Provide the [X, Y] coordinate of the cell's center where the given text is located.  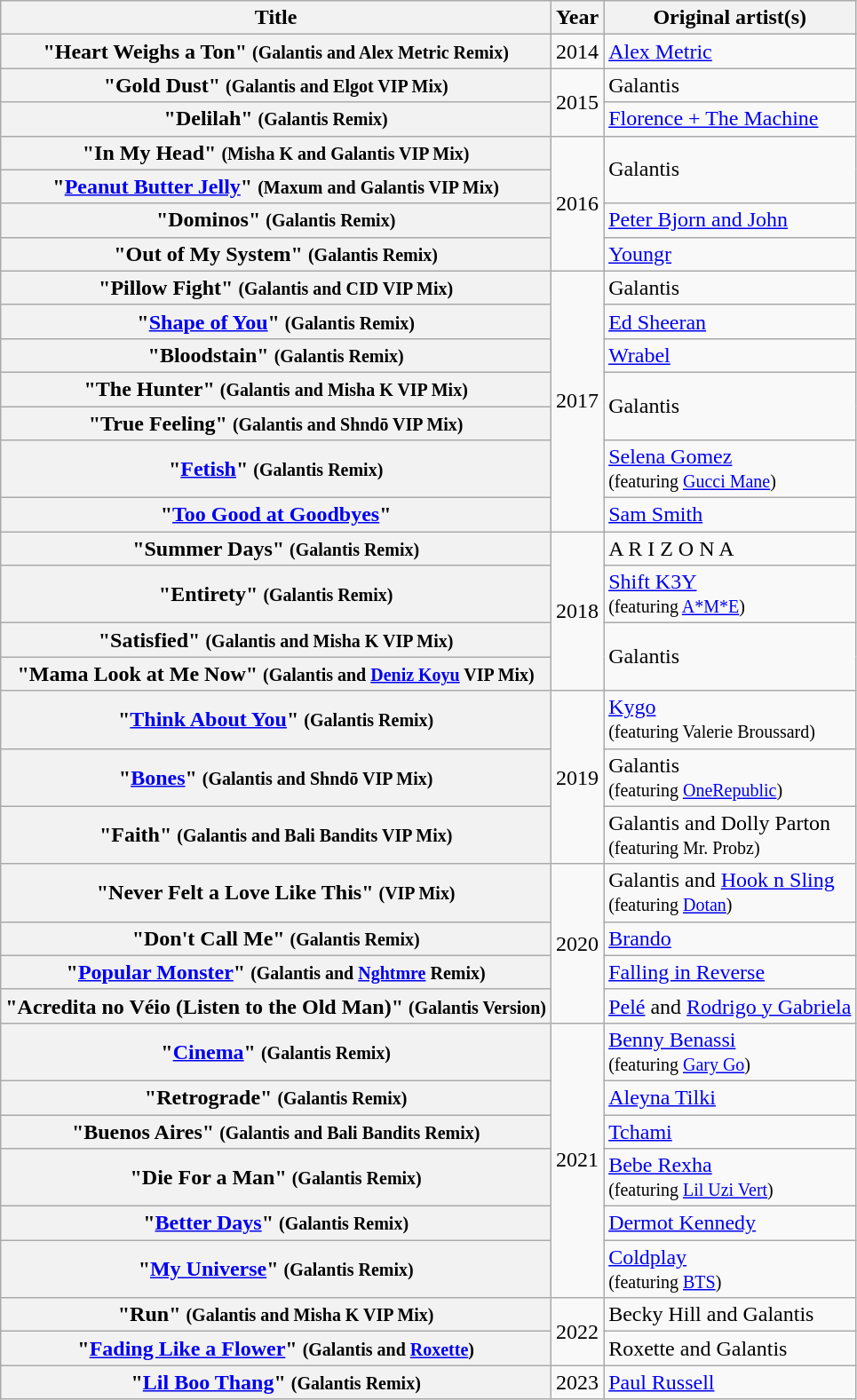
"Run" (Galantis and Misha K VIP Mix) [276, 1315]
Aleyna Tilki [730, 1097]
"Bones" (Galantis and Shndō VIP Mix) [276, 778]
"Never Felt a Love Like This" (VIP Mix) [276, 893]
2022 [577, 1332]
Roxette and Galantis [730, 1349]
2018 [577, 611]
"In My Head" (Misha K and Galantis VIP Mix) [276, 153]
"Out of My System" (Galantis Remix) [276, 254]
"Satisfied" (Galantis and Misha K VIP Mix) [276, 640]
Florence + The Machine [730, 119]
"Dominos" (Galantis Remix) [276, 220]
2014 [577, 51]
Ed Sheeran [730, 321]
Falling in Reverse [730, 972]
"Delilah" (Galantis Remix) [276, 119]
"The Hunter" (Galantis and Misha K VIP Mix) [276, 389]
2021 [577, 1159]
Galantis and Dolly Parton (featuring Mr. Probz) [730, 834]
"Pillow Fight" (Galantis and CID VIP Mix) [276, 288]
"Don't Call Me" (Galantis Remix) [276, 938]
"Buenos Aires" (Galantis and Bali Bandits Remix) [276, 1132]
"True Feeling" (Galantis and Shndō VIP Mix) [276, 423]
Galantis and Hook n Sling (featuring Dotan) [730, 893]
"Die For a Man" (Galantis Remix) [276, 1177]
Becky Hill and Galantis [730, 1315]
"Better Days" (Galantis Remix) [276, 1223]
"Bloodstain" (Galantis Remix) [276, 355]
Alex Metric [730, 51]
2019 [577, 778]
Sam Smith [730, 515]
Coldplay (featuring BTS) [730, 1269]
2023 [577, 1382]
Pelé and Rodrigo y Gabriela [730, 1006]
2017 [577, 401]
"Acredita no Véio (Listen to the Old Man)" (Galantis Version) [276, 1006]
"Entirety" (Galantis Remix) [276, 595]
Year [577, 18]
Brando [730, 938]
"Summer Days" (Galantis Remix) [276, 549]
2015 [577, 102]
Title [276, 18]
"Retrograde" (Galantis Remix) [276, 1097]
Tchami [730, 1132]
"Too Good at Goodbyes" [276, 515]
Shift K3Y (featuring A*M*E) [730, 595]
Benny Benassi (featuring Gary Go) [730, 1051]
Original artist(s) [730, 18]
Selena Gomez (featuring Gucci Mane) [730, 469]
Kygo (featuring Valerie Broussard) [730, 719]
Dermot Kennedy [730, 1223]
"Fetish" (Galantis Remix) [276, 469]
"Fading Like a Flower" (Galantis and Roxette) [276, 1349]
Galantis (featuring OneRepublic) [730, 778]
2020 [577, 943]
2016 [577, 203]
A R I Z O N A [730, 549]
Wrabel [730, 355]
Paul Russell [730, 1382]
"Faith" (Galantis and Bali Bandits VIP Mix) [276, 834]
"Lil Boo Thang" (Galantis Remix) [276, 1382]
"Mama Look at Me Now" (Galantis and Deniz Koyu VIP Mix) [276, 674]
Peter Bjorn and John [730, 220]
"Shape of You" (Galantis Remix) [276, 321]
"Cinema" (Galantis Remix) [276, 1051]
"Think About You" (Galantis Remix) [276, 719]
"My Universe" (Galantis Remix) [276, 1269]
"Popular Monster" (Galantis and Nghtmre Remix) [276, 972]
Bebe Rexha (featuring Lil Uzi Vert) [730, 1177]
"Gold Dust" (Galantis and Elgot VIP Mix) [276, 85]
"Peanut Butter Jelly" (Maxum and Galantis VIP Mix) [276, 186]
"Heart Weighs a Ton" (Galantis and Alex Metric Remix) [276, 51]
Youngr [730, 254]
